Detect which cell encompasses the target text, then output its [x, y] center coordinate. 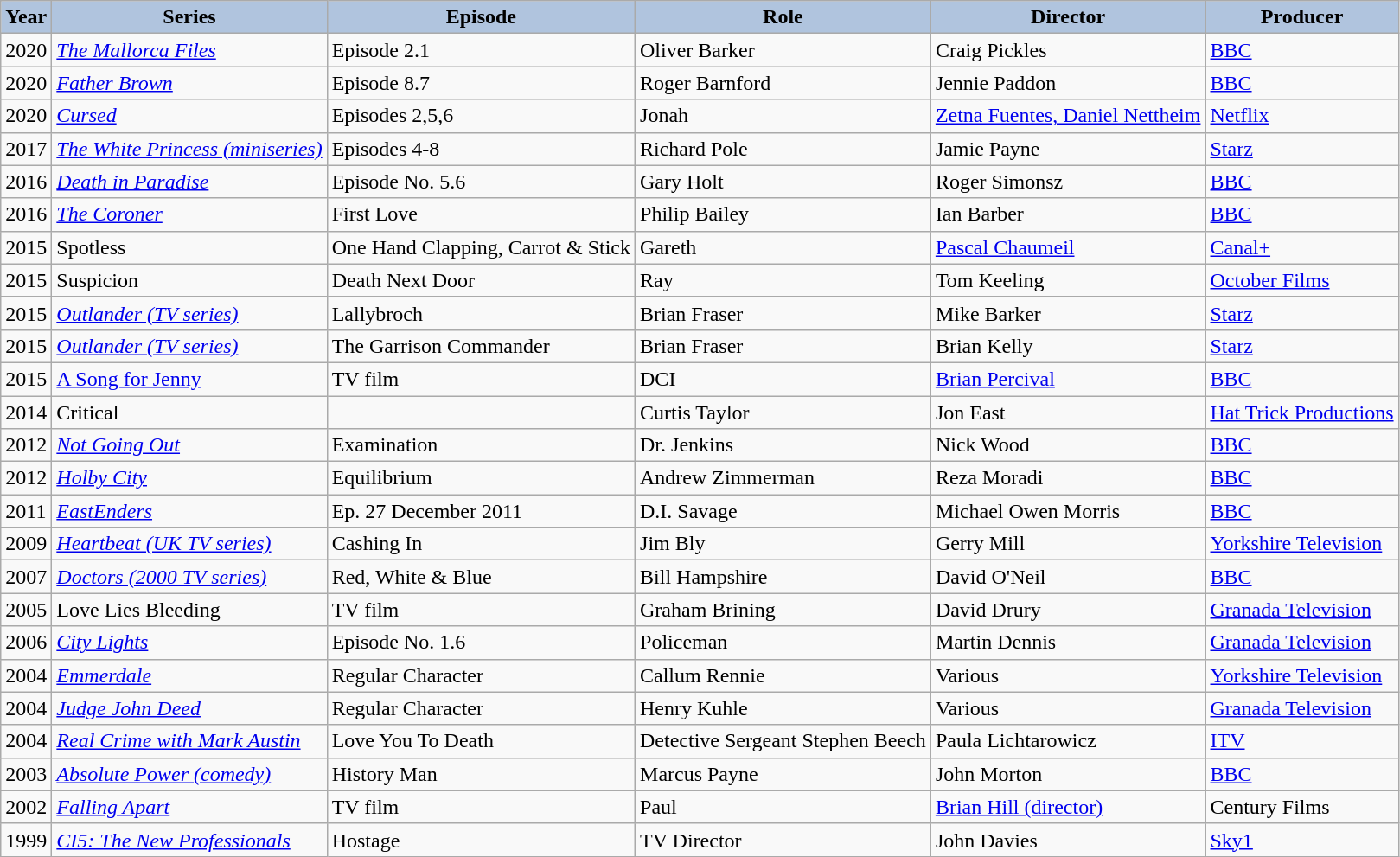
David Drury [1068, 610]
Love Lies Bleeding [189, 610]
Episode 8.7 [481, 83]
Sky1 [1302, 840]
Henry Kuhle [783, 708]
Brian Kelly [1068, 346]
Episodes 2,5,6 [481, 116]
Gerry Mill [1068, 544]
2009 [26, 544]
Jamie Payne [1068, 149]
Reza Moradi [1068, 478]
Hostage [481, 840]
October Films [1302, 280]
One Hand Clapping, Carrot & Stick [481, 247]
Emmerdale [189, 675]
DCI [783, 379]
Jennie Paddon [1068, 83]
Curtis Taylor [783, 413]
Zetna Fuentes, Daniel Nettheim [1068, 116]
Holby City [189, 478]
Graham Brining [783, 610]
Andrew Zimmerman [783, 478]
Death Next Door [481, 280]
Brian Hill (director) [1068, 807]
1999 [26, 840]
Craig Pickles [1068, 50]
John Davies [1068, 840]
Callum Rennie [783, 675]
EastEnders [189, 511]
Gary Holt [783, 182]
Examination [481, 445]
Jonah [783, 116]
Episode 2.1 [481, 50]
Roger Simonsz [1068, 182]
Dr. Jenkins [783, 445]
Death in Paradise [189, 182]
Hat Trick Productions [1302, 413]
Judge John Deed [189, 708]
Pascal Chaumeil [1068, 247]
Oliver Barker [783, 50]
History Man [481, 774]
TV Director [783, 840]
Cashing In [481, 544]
2011 [26, 511]
Falling Apart [189, 807]
Richard Pole [783, 149]
Ep. 27 December 2011 [481, 511]
Real Crime with Mark Austin [189, 741]
David O'Neil [1068, 577]
2003 [26, 774]
Father Brown [189, 83]
2007 [26, 577]
Suspicion [189, 280]
D.I. Savage [783, 511]
The Coroner [189, 214]
Episode [481, 17]
Tom Keeling [1068, 280]
A Song for Jenny [189, 379]
2005 [26, 610]
Love You To Death [481, 741]
Jon East [1068, 413]
ITV [1302, 741]
John Morton [1068, 774]
Marcus Payne [783, 774]
2014 [26, 413]
2017 [26, 149]
Roger Barnford [783, 83]
Century Films [1302, 807]
Policeman [783, 643]
Michael Owen Morris [1068, 511]
Series [189, 17]
Netflix [1302, 116]
Director [1068, 17]
First Love [481, 214]
Nick Wood [1068, 445]
City Lights [189, 643]
Critical [189, 413]
Episodes 4-8 [481, 149]
Equilibrium [481, 478]
Gareth [783, 247]
Mike Barker [1068, 313]
The Mallorca Files [189, 50]
2002 [26, 807]
Cursed [189, 116]
The White Princess (miniseries) [189, 149]
2006 [26, 643]
Not Going Out [189, 445]
Lallybroch [481, 313]
Spotless [189, 247]
Philip Bailey [783, 214]
The Garrison Commander [481, 346]
Martin Dennis [1068, 643]
CI5: The New Professionals [189, 840]
Detective Sergeant Stephen Beech [783, 741]
Ian Barber [1068, 214]
Absolute Power (comedy) [189, 774]
Ray [783, 280]
Canal+ [1302, 247]
Doctors (2000 TV series) [189, 577]
Paula Lichtarowicz [1068, 741]
Heartbeat (UK TV series) [189, 544]
Role [783, 17]
Year [26, 17]
Paul [783, 807]
Episode No. 1.6 [481, 643]
Producer [1302, 17]
Red, White & Blue [481, 577]
Jim Bly [783, 544]
Bill Hampshire [783, 577]
Brian Percival [1068, 379]
Episode No. 5.6 [481, 182]
